Provide the (X, Y) coordinate of the cell's center where the given text is located.  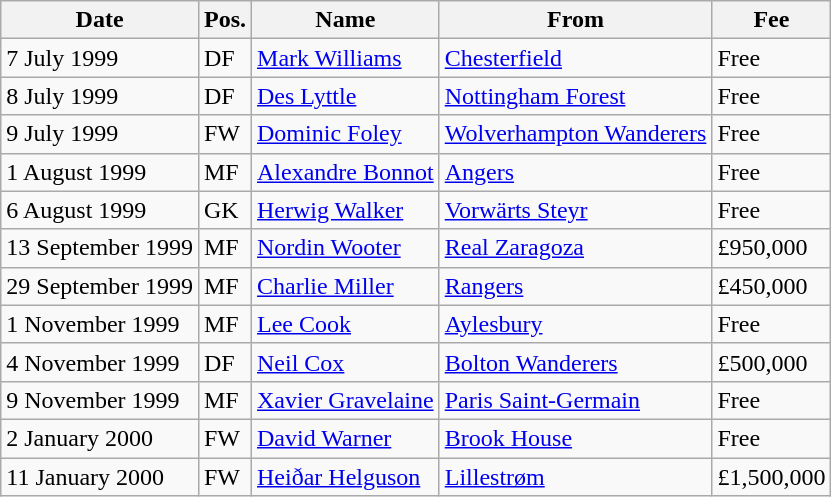
Charlie Miller (346, 286)
Vorwärts Steyr (576, 210)
Brook House (576, 438)
Lee Cook (346, 324)
From (576, 20)
Pos. (224, 20)
Name (346, 20)
£1,500,000 (772, 477)
Xavier Gravelaine (346, 400)
Dominic Foley (346, 134)
Lillestrøm (576, 477)
6 August 1999 (100, 210)
Des Lyttle (346, 96)
9 July 1999 (100, 134)
Nottingham Forest (576, 96)
Angers (576, 172)
7 July 1999 (100, 58)
Neil Cox (346, 362)
29 September 1999 (100, 286)
Rangers (576, 286)
13 September 1999 (100, 248)
Date (100, 20)
Herwig Walker (346, 210)
GK (224, 210)
£500,000 (772, 362)
Chesterfield (576, 58)
4 November 1999 (100, 362)
Heiðar Helguson (346, 477)
Aylesbury (576, 324)
£950,000 (772, 248)
Fee (772, 20)
David Warner (346, 438)
Real Zaragoza (576, 248)
Nordin Wooter (346, 248)
1 November 1999 (100, 324)
Alexandre Bonnot (346, 172)
Mark Williams (346, 58)
2 January 2000 (100, 438)
8 July 1999 (100, 96)
9 November 1999 (100, 400)
Paris Saint-Germain (576, 400)
11 January 2000 (100, 477)
Bolton Wanderers (576, 362)
£450,000 (772, 286)
Wolverhampton Wanderers (576, 134)
1 August 1999 (100, 172)
